From the cell containing the given text, extract its center point as (x, y) coordinate. 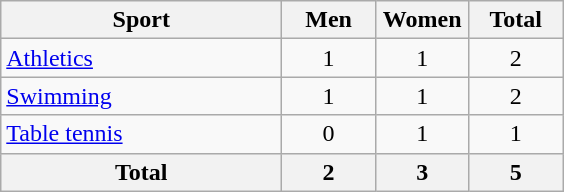
3 (422, 172)
Women (422, 20)
Swimming (142, 96)
5 (516, 172)
0 (329, 134)
Men (329, 20)
Sport (142, 20)
Table tennis (142, 134)
Athletics (142, 58)
